Determine the (x, y) coordinate at the center of the cell enclosing the given text.  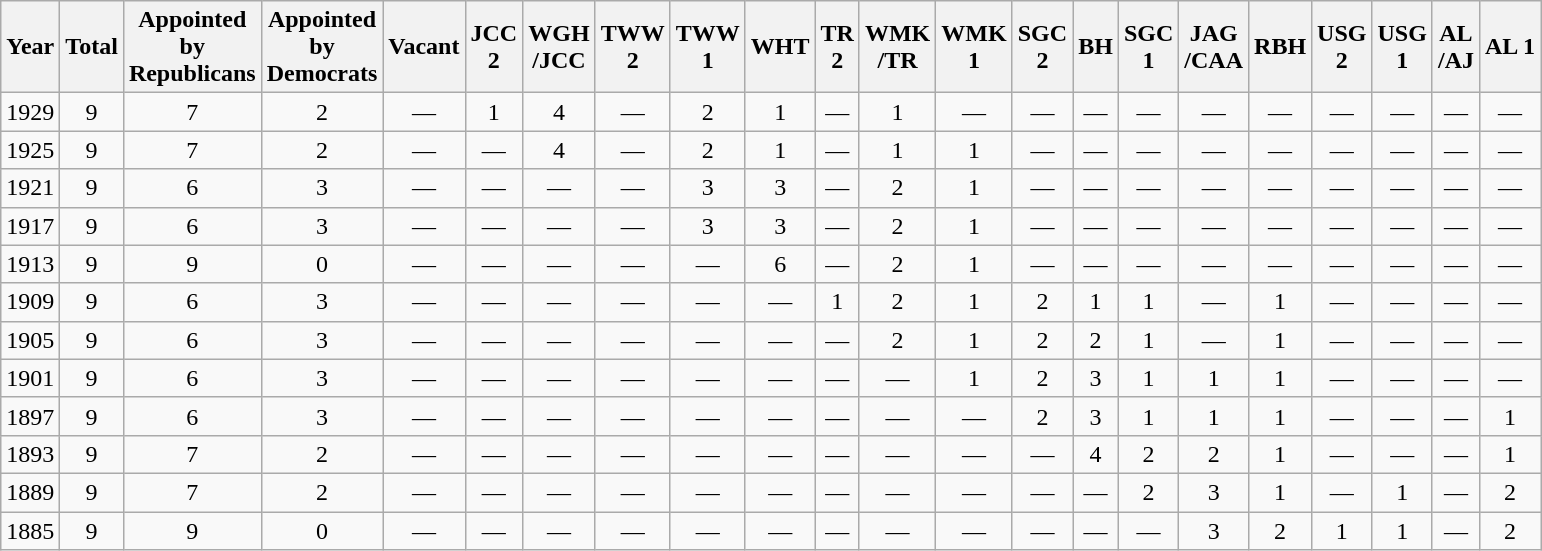
WMK/TR (897, 47)
JAG/CAA (1214, 47)
1901 (30, 378)
1897 (30, 416)
USG2 (1342, 47)
1885 (30, 531)
Vacant (424, 47)
1889 (30, 492)
Year (30, 47)
1917 (30, 226)
SGC 1 (1148, 47)
TWW1 (708, 47)
1913 (30, 264)
AppointedbyDemocrats (322, 47)
SGC 2 (1042, 47)
TWW2 (632, 47)
AL 1 (1510, 47)
1909 (30, 302)
WHT (780, 47)
TR2 (837, 47)
JCC2 (494, 47)
1893 (30, 454)
1905 (30, 340)
1921 (30, 188)
BH (1096, 47)
RBH (1280, 47)
AL /AJ (1456, 47)
Total (92, 47)
WGH/JCC (559, 47)
AppointedbyRepublicans (192, 47)
1925 (30, 150)
1929 (30, 112)
USG 1 (1402, 47)
WMK1 (974, 47)
